Detect which cell encompasses the target text, then output its (X, Y) center coordinate. 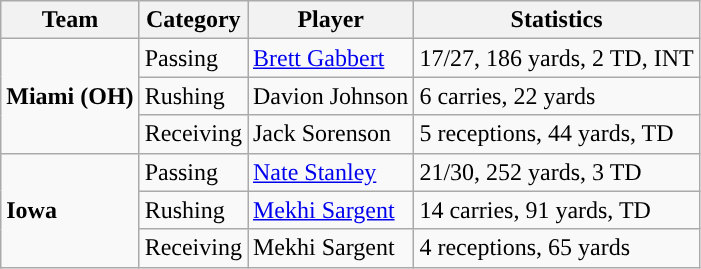
Statistics (556, 20)
17/27, 186 yards, 2 TD, INT (556, 58)
Team (70, 20)
Nate Stanley (331, 172)
Player (331, 20)
21/30, 252 yards, 3 TD (556, 172)
Miami (OH) (70, 96)
Jack Sorenson (331, 134)
Iowa (70, 210)
Category (193, 20)
Davion Johnson (331, 96)
4 receptions, 65 yards (556, 248)
6 carries, 22 yards (556, 96)
14 carries, 91 yards, TD (556, 210)
Brett Gabbert (331, 58)
5 receptions, 44 yards, TD (556, 134)
